Provide the [x, y] coordinate of the cell's center where the given text is located.  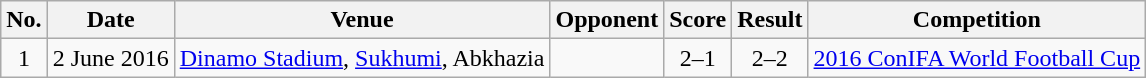
2 June 2016 [110, 58]
Dinamo Stadium, Sukhumi, Abkhazia [362, 58]
1 [24, 58]
2–1 [698, 58]
Competition [977, 20]
2–2 [770, 58]
Date [110, 20]
No. [24, 20]
Result [770, 20]
Score [698, 20]
Opponent [607, 20]
Venue [362, 20]
2016 ConIFA World Football Cup [977, 58]
